Pinpoint the cell where the given text exists, returning its (x, y) midpoint coordinate. 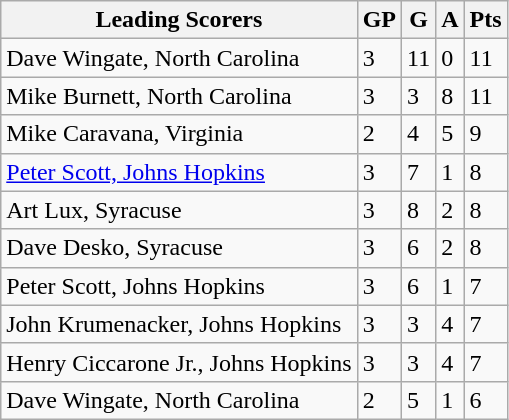
John Krumenacker, Johns Hopkins (179, 324)
Dave Desko, Syracuse (179, 248)
9 (486, 134)
GP (379, 20)
A (450, 20)
Henry Ciccarone Jr., Johns Hopkins (179, 362)
Mike Caravana, Virginia (179, 134)
G (418, 20)
Pts (486, 20)
Art Lux, Syracuse (179, 210)
Mike Burnett, North Carolina (179, 96)
Leading Scorers (179, 20)
0 (450, 58)
